Extract the [X, Y] coordinate from the center of the cell holding the provided text.  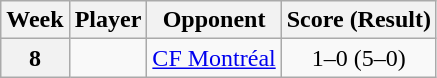
8 [35, 58]
Player [108, 20]
CF Montréal [214, 58]
Score (Result) [358, 20]
1–0 (5–0) [358, 58]
Week [35, 20]
Opponent [214, 20]
